Identify which cell holds the provided text, then report its (x, y) central coordinate. 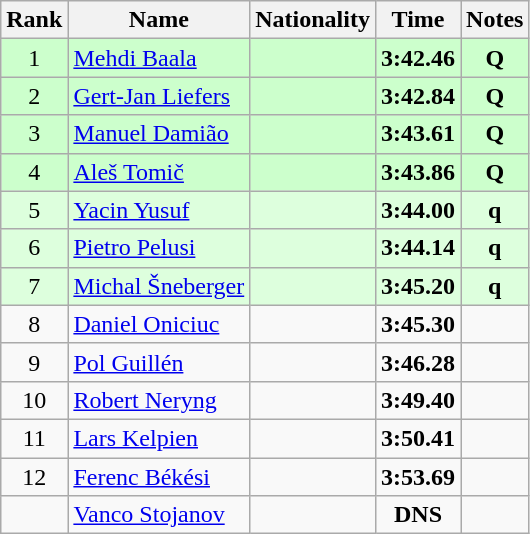
Name (159, 20)
3:42.46 (418, 58)
7 (34, 286)
Pol Guillén (159, 362)
Robert Neryng (159, 400)
3:43.86 (418, 172)
3:44.14 (418, 248)
Michal Šneberger (159, 286)
1 (34, 58)
3:49.40 (418, 400)
Gert-Jan Liefers (159, 96)
Daniel Oniciuc (159, 324)
Lars Kelpien (159, 438)
12 (34, 477)
Aleš Tomič (159, 172)
Time (418, 20)
Yacin Yusuf (159, 210)
3:53.69 (418, 477)
Pietro Pelusi (159, 248)
DNS (418, 515)
Rank (34, 20)
Nationality (313, 20)
11 (34, 438)
9 (34, 362)
3:50.41 (418, 438)
4 (34, 172)
Vanco Stojanov (159, 515)
8 (34, 324)
3:42.84 (418, 96)
5 (34, 210)
3:44.00 (418, 210)
10 (34, 400)
3:46.28 (418, 362)
6 (34, 248)
2 (34, 96)
Ferenc Békési (159, 477)
3:45.30 (418, 324)
Notes (495, 20)
Mehdi Baala (159, 58)
3 (34, 134)
3:43.61 (418, 134)
3:45.20 (418, 286)
Manuel Damião (159, 134)
